Locate the cell with the specified text and output its (x, y) center coordinate. 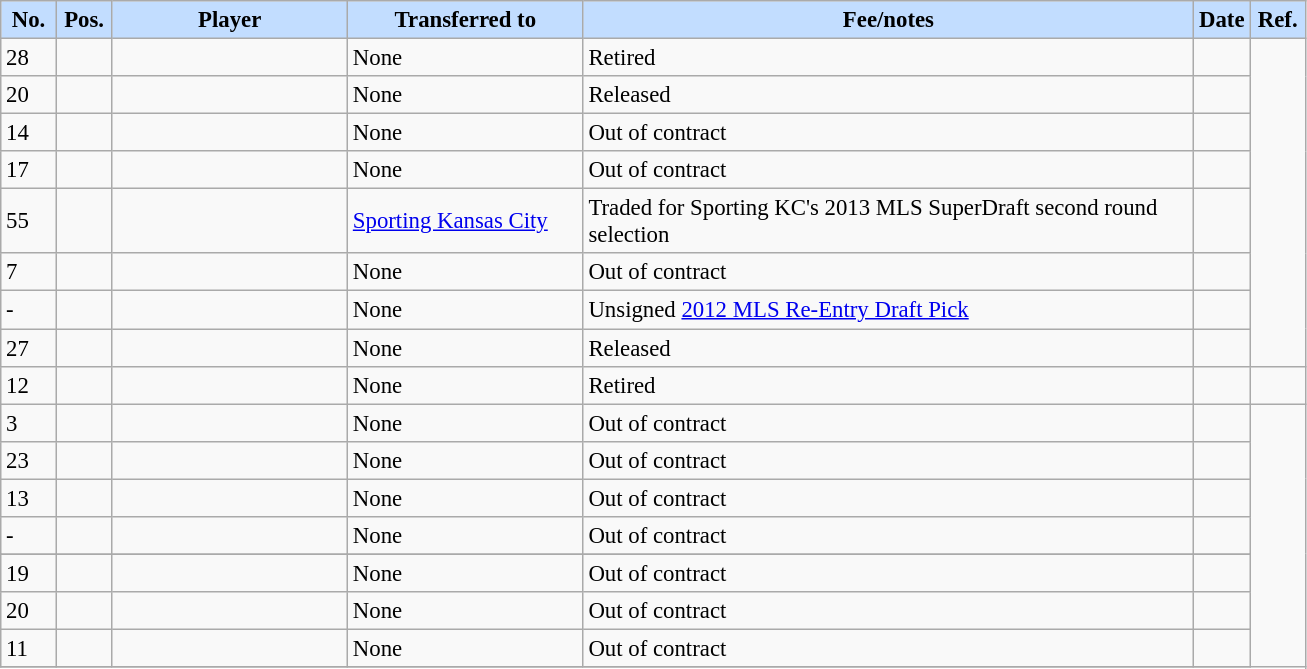
23 (29, 460)
Pos. (84, 20)
Fee/notes (888, 20)
Traded for Sporting KC's 2013 MLS SuperDraft second round selection (888, 222)
12 (29, 385)
11 (29, 648)
14 (29, 133)
Player (230, 20)
Sporting Kansas City (466, 222)
Unsigned 2012 MLS Re-Entry Draft Pick (888, 310)
7 (29, 273)
3 (29, 423)
Date (1222, 20)
55 (29, 222)
27 (29, 348)
17 (29, 170)
19 (29, 573)
Transferred to (466, 20)
No. (29, 20)
13 (29, 498)
28 (29, 58)
Ref. (1278, 20)
